Return [x, y] of the center of cell containing provided text 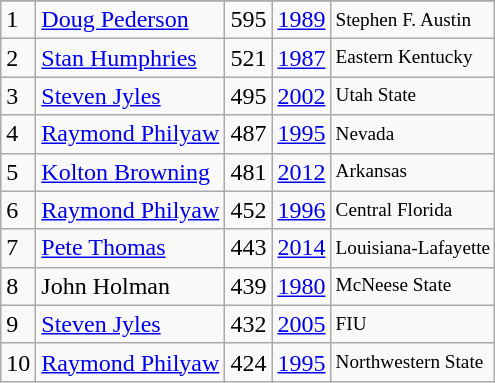
3 [18, 96]
Central Florida [413, 210]
FIU [413, 324]
443 [248, 248]
Northwestern State [413, 362]
481 [248, 172]
John Holman [130, 286]
Eastern Kentucky [413, 58]
8 [18, 286]
Louisiana-Lafayette [413, 248]
Utah State [413, 96]
1980 [302, 286]
495 [248, 96]
6 [18, 210]
424 [248, 362]
439 [248, 286]
2002 [302, 96]
2014 [302, 248]
521 [248, 58]
1987 [302, 58]
1 [18, 20]
Stan Humphries [130, 58]
2005 [302, 324]
2 [18, 58]
McNeese State [413, 286]
9 [18, 324]
Nevada [413, 134]
Kolton Browning [130, 172]
452 [248, 210]
Stephen F. Austin [413, 20]
10 [18, 362]
Arkansas [413, 172]
5 [18, 172]
432 [248, 324]
7 [18, 248]
1989 [302, 20]
4 [18, 134]
Pete Thomas [130, 248]
2012 [302, 172]
487 [248, 134]
595 [248, 20]
Doug Pederson [130, 20]
1996 [302, 210]
